Pinpoint the cell where the given text exists, returning its [x, y] midpoint coordinate. 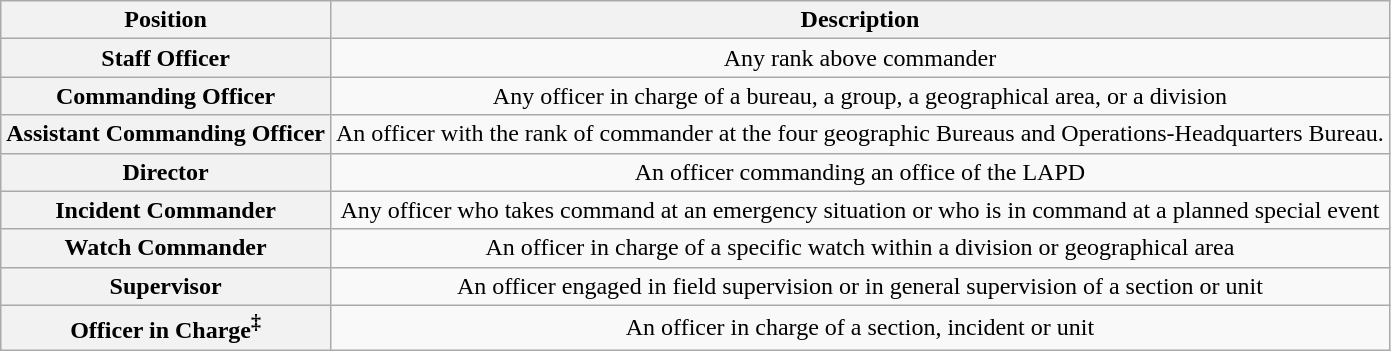
Incident Commander [166, 210]
Any rank above commander [860, 58]
An officer in charge of a specific watch within a division or geographical area [860, 248]
Supervisor [166, 286]
Commanding Officer [166, 96]
Position [166, 20]
Any officer in charge of a bureau, a group, a geographical area, or a division [860, 96]
An officer with the rank of commander at the four geographic Bureaus and Operations-Headquarters Bureau. [860, 134]
An officer engaged in field supervision or in general supervision of a section or unit [860, 286]
An officer commanding an office of the LAPD [860, 172]
Officer in Charge‡ [166, 328]
Description [860, 20]
Assistant Commanding Officer [166, 134]
Any officer who takes command at an emergency situation or who is in command at a planned special event [860, 210]
An officer in charge of a section, incident or unit [860, 328]
Director [166, 172]
Staff Officer [166, 58]
Watch Commander [166, 248]
